For the text-containing cell, return its midpoint in (x, y) coordinate format. 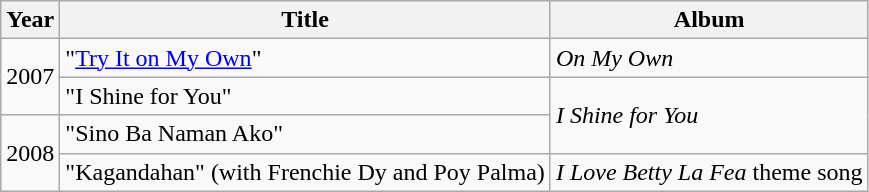
Year (30, 20)
On My Own (709, 58)
2008 (30, 153)
"I Shine for You" (306, 96)
I Love Betty La Fea theme song (709, 172)
"Try It on My Own" (306, 58)
"Kagandahan" (with Frenchie Dy and Poy Palma) (306, 172)
"Sino Ba Naman Ako" (306, 134)
Album (709, 20)
Title (306, 20)
I Shine for You (709, 115)
2007 (30, 77)
